For the text-containing cell, return its midpoint in (X, Y) coordinate format. 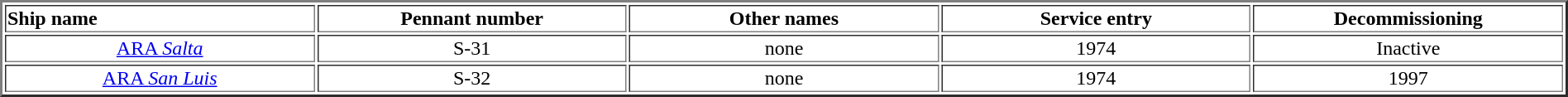
Pennant number (471, 18)
1997 (1408, 78)
Service entry (1096, 18)
Inactive (1408, 48)
S-32 (471, 78)
Ship name (160, 18)
Other names (784, 18)
ARA Salta (160, 48)
S-31 (471, 48)
Decommissioning (1408, 18)
ARA San Luis (160, 78)
